Determine the (X, Y) coordinate at the center of the cell enclosing the given text.  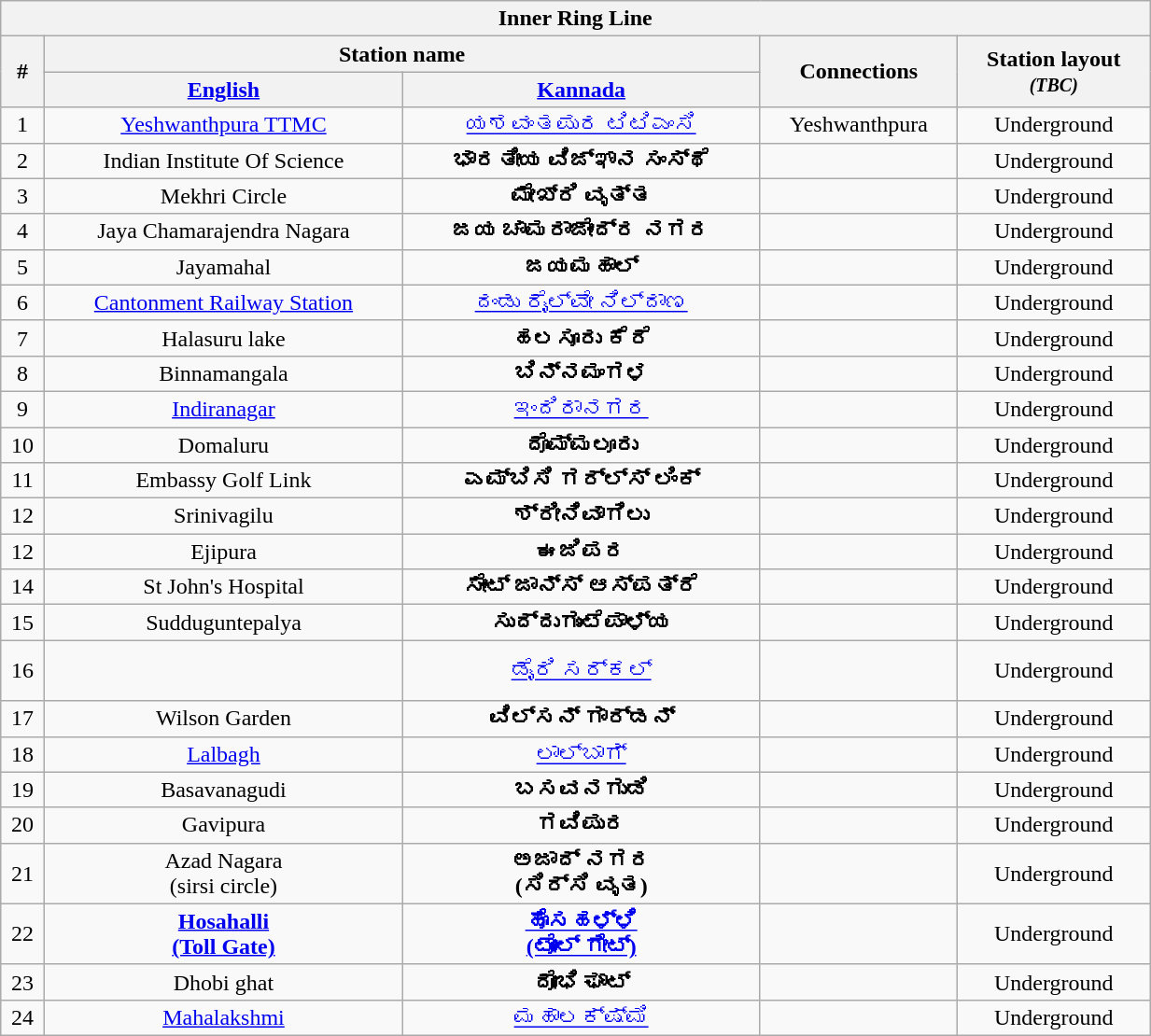
Jaya Chamarajendra Nagara (223, 231)
23 (22, 982)
ಬಿನ್ನಮಂಗಳ (581, 373)
10 (22, 445)
St John's Hospital (223, 587)
Station name (401, 54)
ಡೈರಿ ಸರ್ಕಲ್ (581, 670)
Gavipura (223, 825)
ದಂಡು ರೈಲ್ವೇ ನಿಲ್ದಾಣ (581, 302)
ಸುದ್ದುಗುಂಟೆಪಾಳ್ಯ (581, 623)
Halasuru lake (223, 338)
ಹೊಸಹಳ್ಳಿ (ಟೋಲ್ ಗೇಟ್) (581, 933)
English (223, 90)
ಜಯ ಚಾಮರಾಜೇಂದ್ರ ನಗರ (581, 231)
8 (22, 373)
Dhobi ghat (223, 982)
ಗವಿಪುರ (581, 825)
24 (22, 1017)
Azad Nagara (sirsi circle) (223, 874)
Lalbagh (223, 754)
ಲಾಲ್ಬಾಗ್ (581, 754)
19 (22, 790)
Wilson Garden (223, 719)
Embassy Golf Link (223, 481)
9 (22, 409)
Mekhri Circle (223, 196)
Binnamangala (223, 373)
Basavanagudi (223, 790)
1 (22, 125)
Ejipura (223, 552)
ಇಂದಿರಾನಗರ (581, 409)
ಅಜಾದ್ ನಗರ (ಸಿರ್ಸಿ ವೃತ) (581, 874)
Cantonment Railway Station (223, 302)
ಜಯಮಹಾಲ್ (581, 267)
ಮಹಾಲಕ್ಷ್ಮಿ (581, 1017)
20 (22, 825)
ವಿಲ್ಸನ್ ಗಾರ್ಡನ್ (581, 719)
Kannada (581, 90)
7 (22, 338)
4 (22, 231)
Hosahalli (Toll Gate) (223, 933)
Sudduguntepalya (223, 623)
Srinivagilu (223, 516)
ದೊಮ್ಮಲೂರು (581, 445)
ಸೇಂಟ್ ಜಾನ್ಸ್ ಆಸ್ಪತ್ರೆ (581, 587)
ಈಜಿಪರ (581, 552)
ಮೇಖ್ರಿ ವೃತ್ತ (581, 196)
Jayamahal (223, 267)
21 (22, 874)
16 (22, 670)
Connections (859, 72)
22 (22, 933)
ಹಲಸೂರು ಕೆರೆ (581, 338)
ಯಶವಂತಪುರ ಟಿಟಿಎಂಸಿ (581, 125)
# (22, 72)
ಭಾರತೀಯ ವಿಜ್ಞಾನ ಸಂಸ್ಥೆ (581, 161)
Domaluru (223, 445)
ಶ್ರೀನಿವಾಗಿಲು (581, 516)
3 (22, 196)
17 (22, 719)
Indian Institute Of Science (223, 161)
Indiranagar (223, 409)
Station layout(TBC) (1054, 72)
Mahalakshmi (223, 1017)
5 (22, 267)
ಬಸವನಗುಡಿ (581, 790)
Yeshwanthpura TTMC (223, 125)
ದೋಭಿ ಘಾಟ್ (581, 982)
18 (22, 754)
14 (22, 587)
Inner Ring Line (575, 19)
6 (22, 302)
11 (22, 481)
ಎಮ್ಬಿಸಿ ಗರ್ಲ್ಸ್ ಲಿಂಕ್ (581, 481)
Yeshwanthpura (859, 125)
15 (22, 623)
2 (22, 161)
